Determine the (x, y) coordinate at the center of the cell enclosing the given text.  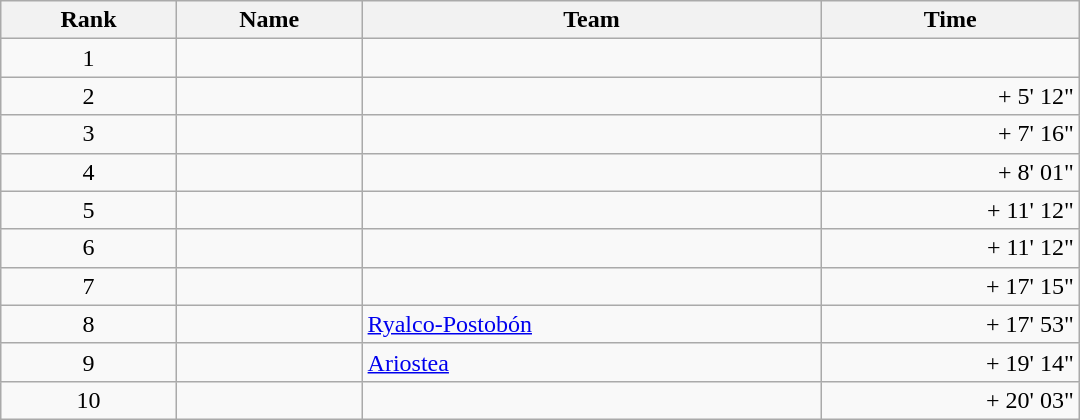
+ 17' 15" (950, 286)
+ 5' 12" (950, 96)
6 (89, 248)
7 (89, 286)
+ 20' 03" (950, 400)
Rank (89, 20)
3 (89, 134)
Ariostea (592, 362)
9 (89, 362)
+ 19' 14" (950, 362)
Time (950, 20)
+ 7' 16" (950, 134)
Name (269, 20)
5 (89, 210)
1 (89, 58)
2 (89, 96)
Team (592, 20)
4 (89, 172)
10 (89, 400)
+ 17' 53" (950, 324)
+ 8' 01" (950, 172)
8 (89, 324)
Ryalco-Postobón (592, 324)
